Identify which cell holds the provided text, then report its [x, y] central coordinate. 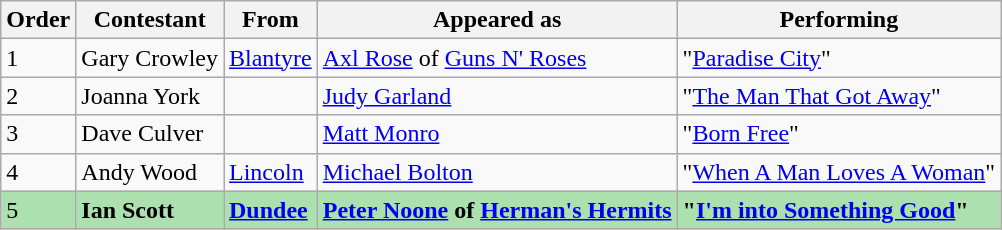
Order [38, 20]
From [271, 20]
1 [38, 58]
Michael Bolton [497, 172]
Dave Culver [150, 134]
Ian Scott [150, 210]
Judy Garland [497, 96]
"When A Man Loves A Woman" [839, 172]
Performing [839, 20]
2 [38, 96]
"I'm into Something Good" [839, 210]
Axl Rose of Guns N' Roses [497, 58]
"The Man That Got Away" [839, 96]
Gary Crowley [150, 58]
Blantyre [271, 58]
Appeared as [497, 20]
"Born Free" [839, 134]
Joanna York [150, 96]
Peter Noone of Herman's Hermits [497, 210]
Lincoln [271, 172]
"Paradise City" [839, 58]
3 [38, 134]
Matt Monro [497, 134]
Dundee [271, 210]
4 [38, 172]
Andy Wood [150, 172]
5 [38, 210]
Contestant [150, 20]
